Scan for the cell matching the given text and deliver its (x, y) coordinate at center. 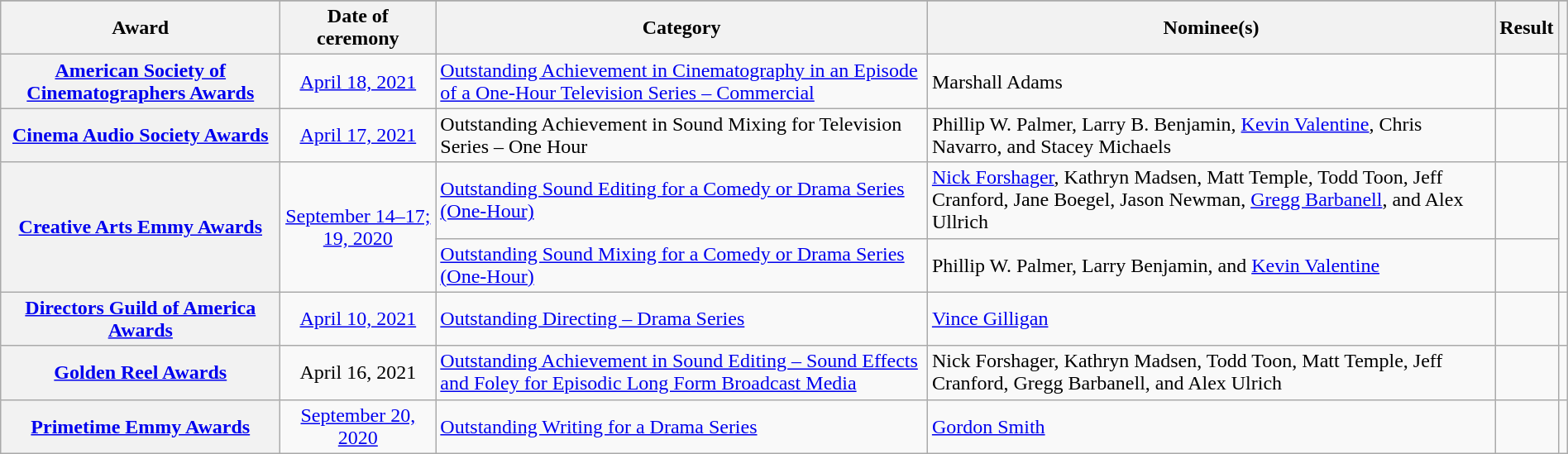
April 10, 2021 (358, 319)
Outstanding Achievement in Sound Editing – Sound Effects and Foley for Episodic Long Form Broadcast Media (681, 372)
Golden Reel Awards (141, 372)
Nick Forshager, Kathryn Madsen, Todd Toon, Matt Temple, Jeff Cranford, Gregg Barbanell, and Alex Ulrich (1211, 372)
Outstanding Writing for a Drama Series (681, 427)
Directors Guild of America Awards (141, 319)
Date of ceremony (358, 28)
September 14–17; 19, 2020 (358, 227)
American Society of Cinematographers Awards (141, 81)
Nick Forshager, Kathryn Madsen, Matt Temple, Todd Toon, Jeff Cranford, Jane Boegel, Jason Newman, Gregg Barbanell, and Alex Ullrich (1211, 200)
Outstanding Sound Editing for a Comedy or Drama Series (One-Hour) (681, 200)
Category (681, 28)
Outstanding Achievement in Sound Mixing for Television Series – One Hour (681, 136)
Result (1527, 28)
Nominee(s) (1211, 28)
April 16, 2021 (358, 372)
Primetime Emmy Awards (141, 427)
Gordon Smith (1211, 427)
September 20, 2020 (358, 427)
Creative Arts Emmy Awards (141, 227)
Award (141, 28)
April 17, 2021 (358, 136)
April 18, 2021 (358, 81)
Outstanding Directing – Drama Series (681, 319)
Marshall Adams (1211, 81)
Phillip W. Palmer, Larry Benjamin, and Kevin Valentine (1211, 265)
Outstanding Sound Mixing for a Comedy or Drama Series (One-Hour) (681, 265)
Outstanding Achievement in Cinematography in an Episode of a One-Hour Television Series – Commercial (681, 81)
Vince Gilligan (1211, 319)
Phillip W. Palmer, Larry B. Benjamin, Kevin Valentine, Chris Navarro, and Stacey Michaels (1211, 136)
Cinema Audio Society Awards (141, 136)
